Output the (X, Y) coordinate of the center of the cell containing the given text.  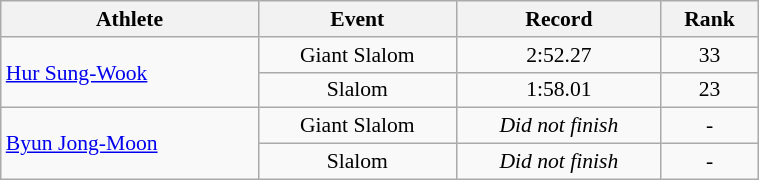
1:58.01 (558, 90)
Event (357, 19)
Rank (709, 19)
Byun Jong-Moon (130, 144)
Athlete (130, 19)
2:52.27 (558, 55)
Hur Sung-Wook (130, 72)
23 (709, 90)
Record (558, 19)
33 (709, 55)
